Capture the cell that displays the provided text and extract its [x, y] central coordinate. 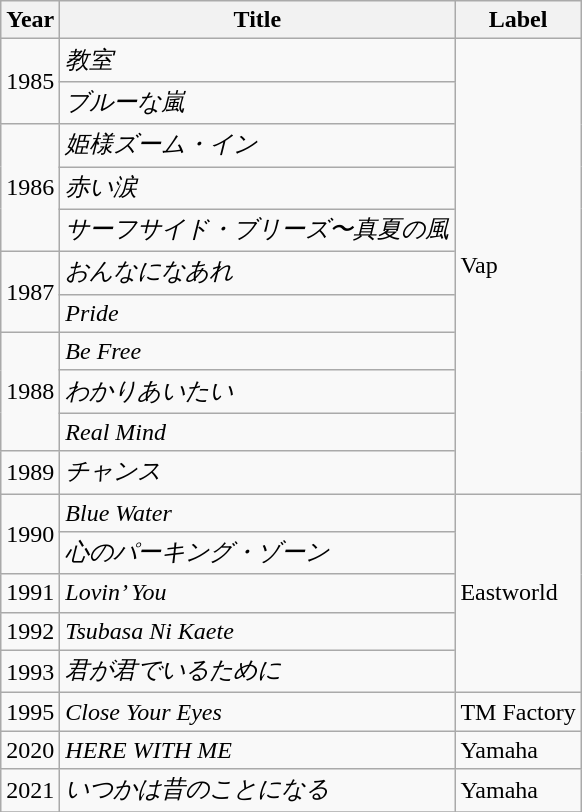
1990 [30, 534]
サーフサイド・ブリーズ〜真夏の風 [258, 230]
1988 [30, 392]
1995 [30, 712]
Label [518, 20]
2020 [30, 750]
教室 [258, 60]
Be Free [258, 351]
Eastworld [518, 594]
わかりあいたい [258, 392]
1991 [30, 593]
いつかは昔のことになる [258, 790]
おんなになあれ [258, 274]
HERE WITH ME [258, 750]
1986 [30, 188]
チャンス [258, 472]
1993 [30, 672]
Close Your Eyes [258, 712]
1992 [30, 631]
Tsubasa Ni Kaete [258, 631]
姫様ズーム・イン [258, 146]
赤い涙 [258, 188]
ブルーな嵐 [258, 102]
心のパーキング・ゾーン [258, 554]
1989 [30, 472]
Year [30, 20]
1985 [30, 82]
2021 [30, 790]
1987 [30, 292]
Pride [258, 313]
Lovin’ You [258, 593]
Vap [518, 266]
君が君でいるために [258, 672]
Title [258, 20]
Real Mind [258, 432]
TM Factory [518, 712]
Blue Water [258, 513]
